Search for the cell housing the specified text and yield its (X, Y) center coordinate. 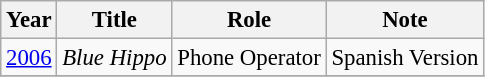
Title (114, 20)
Spanish Version (405, 58)
Blue Hippo (114, 58)
Note (405, 20)
2006 (29, 58)
Year (29, 20)
Phone Operator (249, 58)
Role (249, 20)
